Search for the cell housing the specified text and yield its [X, Y] center coordinate. 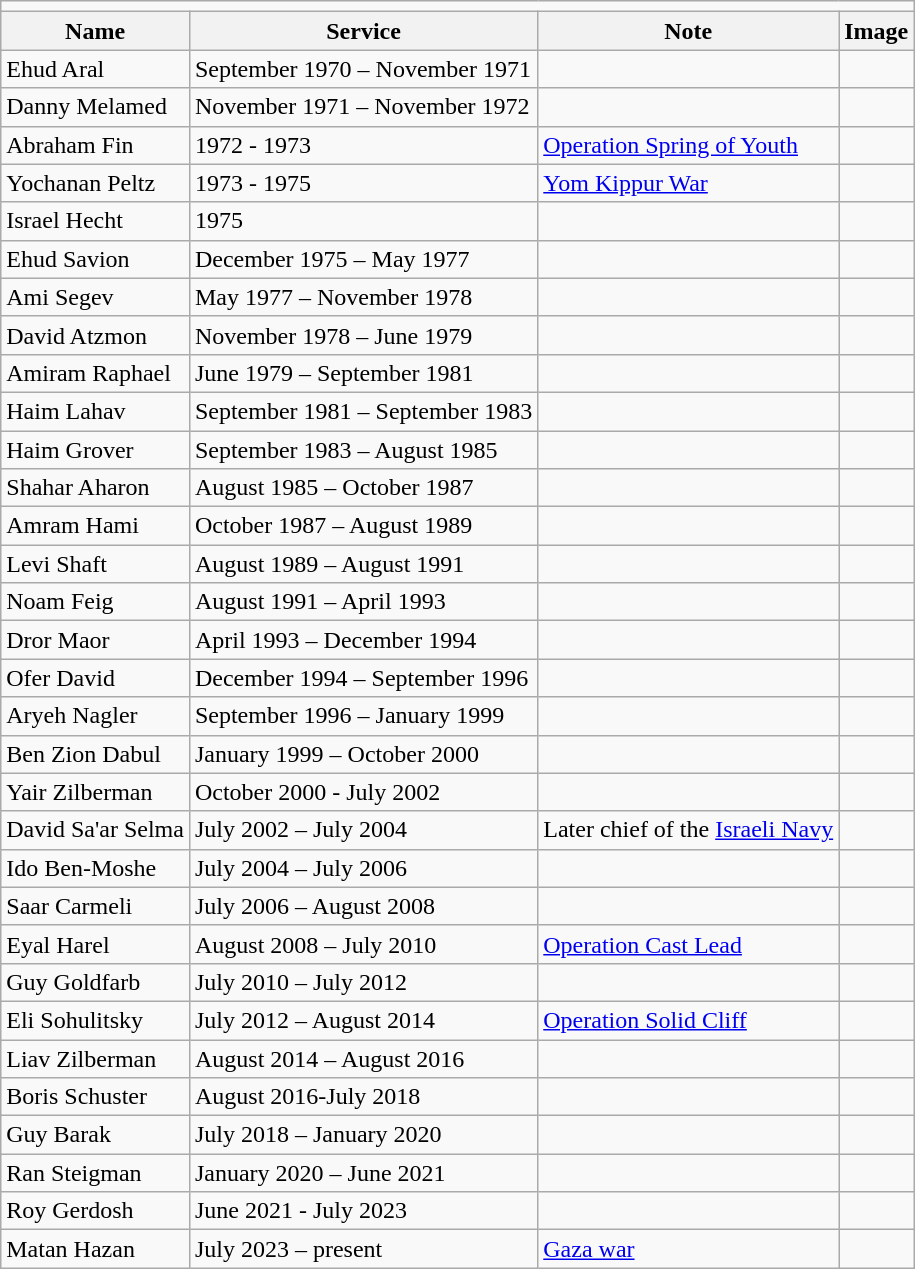
Operation Spring of Youth [688, 145]
Noam Feig [96, 602]
November 1971 – November 1972 [363, 107]
Matan Hazan [96, 1249]
July 2010 – July 2012 [363, 982]
Name [96, 31]
August 2014 – August 2016 [363, 1059]
Yair Zilberman [96, 792]
May 1977 – November 1978 [363, 297]
November 1978 – June 1979 [363, 335]
September 1996 – January 1999 [363, 716]
Note [688, 31]
August 2016-July 2018 [363, 1097]
David Atzmon [96, 335]
July 2018 – January 2020 [363, 1135]
December 1994 – September 1996 [363, 678]
Operation Solid Cliff [688, 1020]
September 1970 – November 1971 [363, 69]
August 1991 – April 1993 [363, 602]
Guy Goldfarb [96, 982]
Danny Melamed [96, 107]
Eyal Harel [96, 944]
Later chief of the Israeli Navy [688, 830]
July 2023 – present [363, 1249]
Amiram Raphael [96, 373]
July 2006 – August 2008 [363, 906]
Liav Zilberman [96, 1059]
July 2004 – July 2006 [363, 868]
October 2000 - July 2002 [363, 792]
Roy Gerdosh [96, 1211]
July 2012 – August 2014 [363, 1020]
Operation Cast Lead [688, 944]
David Sa'ar Selma [96, 830]
Shahar Aharon [96, 488]
Ehud Aral [96, 69]
Yom Kippur War [688, 183]
January 1999 – October 2000 [363, 754]
September 1983 – August 1985 [363, 449]
October 1987 – August 1989 [363, 526]
1973 - 1975 [363, 183]
Abraham Fin [96, 145]
Ben Zion Dabul [96, 754]
Gaza war [688, 1249]
Eli Sohulitsky [96, 1020]
Ido Ben-Moshe [96, 868]
Image [876, 31]
Ehud Savion [96, 259]
1975 [363, 221]
Amram Hami [96, 526]
Haim Lahav [96, 411]
Ran Steigman [96, 1173]
Yochanan Peltz [96, 183]
August 1985 – October 1987 [363, 488]
Guy Barak [96, 1135]
Aryeh Nagler [96, 716]
Haim Grover [96, 449]
1972 - 1973 [363, 145]
Levi Shaft [96, 564]
August 2008 – July 2010 [363, 944]
Service [363, 31]
Boris Schuster [96, 1097]
September 1981 – September 1983 [363, 411]
July 2002 – July 2004 [363, 830]
December 1975 – May 1977 [363, 259]
Ami Segev [96, 297]
Saar Carmeli [96, 906]
June 1979 – September 1981 [363, 373]
Ofer David [96, 678]
June 2021 - July 2023 [363, 1211]
April 1993 – December 1994 [363, 640]
Israel Hecht [96, 221]
January 2020 – June 2021 [363, 1173]
August 1989 – August 1991 [363, 564]
Dror Maor [96, 640]
